For the text-containing cell, return its midpoint in (X, Y) coordinate format. 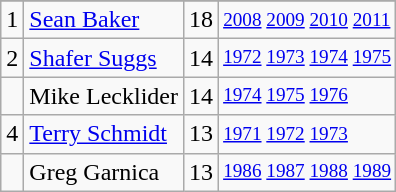
1974 1975 1976 (308, 96)
Sean Baker (104, 20)
2 (12, 58)
2008 2009 2010 2011 (308, 20)
Terry Schmidt (104, 134)
Greg Garnica (104, 172)
18 (200, 20)
1971 1972 1973 (308, 134)
1 (12, 20)
Mike Lecklider (104, 96)
1986 1987 1988 1989 (308, 172)
Shafer Suggs (104, 58)
1972 1973 1974 1975 (308, 58)
4 (12, 134)
